Find where the given text appears and provide that cell's center as (X, Y) coordinate. 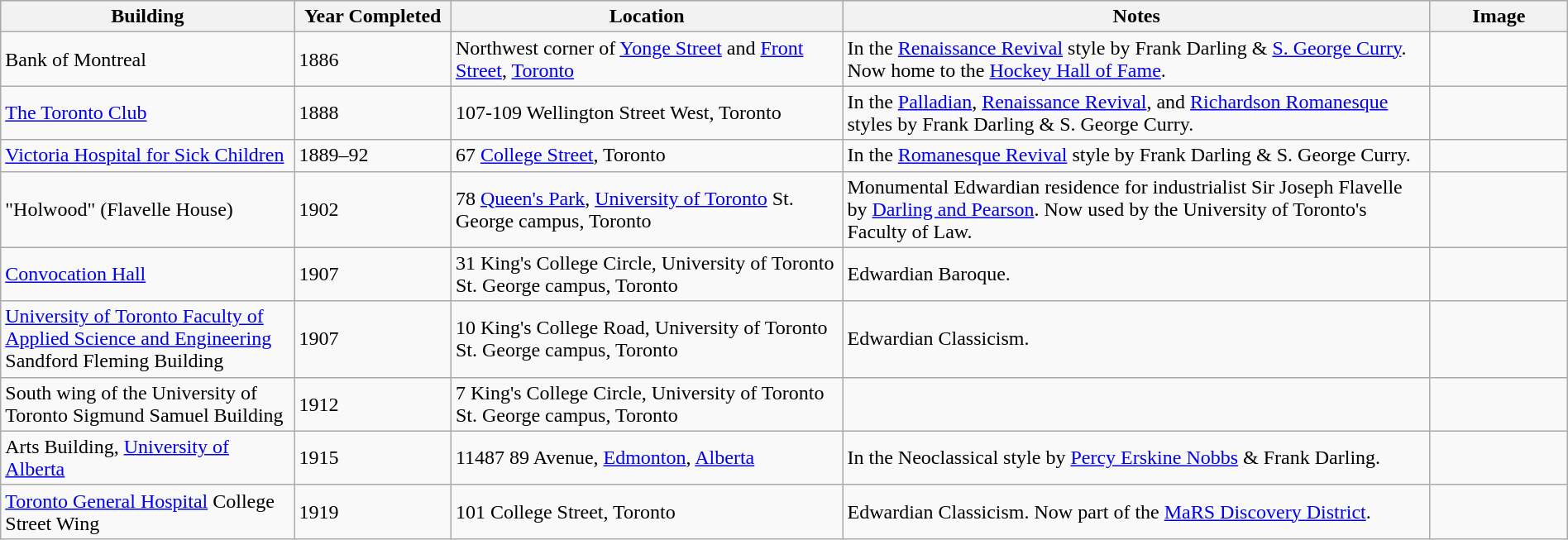
Year Completed (372, 17)
Building (147, 17)
Bank of Montreal (147, 60)
Convocation Hall (147, 275)
7 King's College Circle, University of Toronto St. George campus, Toronto (647, 404)
The Toronto Club (147, 112)
1889–92 (372, 155)
Edwardian Classicism. Now part of the MaRS Discovery District. (1136, 511)
1886 (372, 60)
In the Romanesque Revival style by Frank Darling & S. George Curry. (1136, 155)
Edwardian Baroque. (1136, 275)
107-109 Wellington Street West, Toronto (647, 112)
In the Renaissance Revival style by Frank Darling & S. George Curry. Now home to the Hockey Hall of Fame. (1136, 60)
31 King's College Circle, University of Toronto St. George campus, Toronto (647, 275)
Northwest corner of Yonge Street and Front Street, Toronto (647, 60)
Arts Building, University of Alberta (147, 458)
10 King's College Road, University of Toronto St. George campus, Toronto (647, 339)
78 Queen's Park, University of Toronto St. George campus, Toronto (647, 209)
1888 (372, 112)
"Holwood" (Flavelle House) (147, 209)
1915 (372, 458)
University of Toronto Faculty of Applied Science and Engineering Sandford Fleming Building (147, 339)
South wing of the University of Toronto Sigmund Samuel Building (147, 404)
1912 (372, 404)
Notes (1136, 17)
1902 (372, 209)
In the Palladian, Renaissance Revival, and Richardson Romanesque styles by Frank Darling & S. George Curry. (1136, 112)
Edwardian Classicism. (1136, 339)
1919 (372, 511)
101 College Street, Toronto (647, 511)
Victoria Hospital for Sick Children (147, 155)
In the Neoclassical style by Percy Erskine Nobbs & Frank Darling. (1136, 458)
Image (1499, 17)
67 College Street, Toronto (647, 155)
Location (647, 17)
Toronto General Hospital College Street Wing (147, 511)
Monumental Edwardian residence for industrialist Sir Joseph Flavelle by Darling and Pearson. Now used by the University of Toronto's Faculty of Law. (1136, 209)
11487 89 Avenue, Edmonton, Alberta (647, 458)
